Scan for the cell matching the given text and deliver its [x, y] coordinate at center. 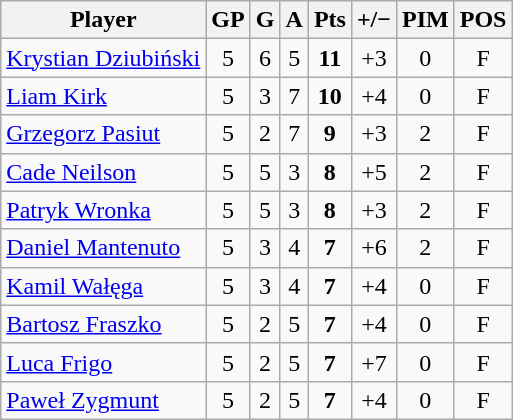
9 [330, 134]
G [265, 20]
Pts [330, 20]
Luca Frigo [104, 362]
PIM [425, 20]
Kamil Wałęga [104, 286]
Paweł Zygmunt [104, 400]
Player [104, 20]
Grzegorz Pasiut [104, 134]
Cade Neilson [104, 172]
Patryk Wronka [104, 210]
+/− [374, 20]
+6 [374, 248]
A [294, 20]
Liam Kirk [104, 96]
GP [228, 20]
Krystian Dziubiński [104, 58]
+5 [374, 172]
11 [330, 58]
10 [330, 96]
Bartosz Fraszko [104, 324]
+7 [374, 362]
POS [483, 20]
Daniel Mantenuto [104, 248]
6 [265, 58]
